Scan for the cell matching the given text and deliver its [x, y] coordinate at center. 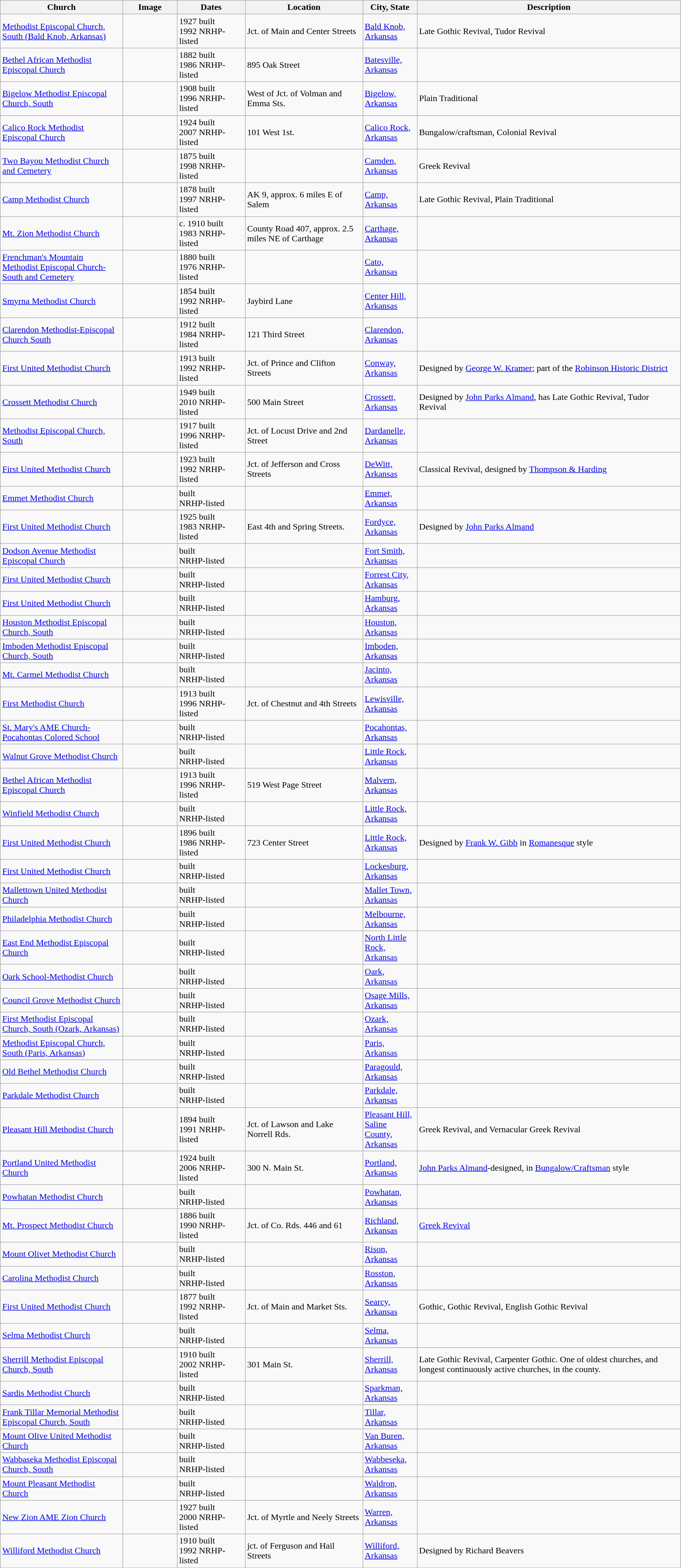
Clarendon Methodist-Episcopal Church South [62, 334]
101 West 1st. [304, 132]
Houston, Arkansas [390, 627]
Mt. Carmel Methodist Church [62, 675]
Fort Smith, Arkansas [390, 556]
Forrest City, Arkansas [390, 579]
Sardis Methodist Church [62, 1393]
519 West Page Street [304, 785]
Crossett Methodist Church [62, 402]
Designed by George W. Kramer; part of the Robinson Historic District [549, 368]
Paris, Arkansas [390, 1048]
Jct. of Jefferson and Cross Streets [304, 469]
East End Methodist Episcopal Church [62, 948]
Hamburg, Arkansas [390, 603]
Emmet Methodist Church [62, 498]
Methodist Episcopal Church, South (Bald Knob, Arkansas) [62, 31]
Emmet, Arkansas [390, 498]
Cato, Arkansas [390, 267]
500 Main Street [304, 402]
Mallettown United Methodist Church [62, 895]
1875 built1998 NRHP-listed [211, 166]
Melbourne, Arkansas [390, 919]
Bungalow/craftsman, Colonial Revival [549, 132]
New Zion AME Zion Church [62, 1517]
Powhatan, Arkansas [390, 1197]
Batesville, Arkansas [390, 65]
1925 built1983 NRHP-listed [211, 527]
Lewisville, Arkansas [390, 703]
Camden, Arkansas [390, 166]
301 Main St. [304, 1364]
1878 built1997 NRHP-listed [211, 200]
Jct. of Myrtle and Neely Streets [304, 1517]
Conway, Arkansas [390, 368]
1880 built1976 NRHP-listed [211, 267]
Warren, Arkansas [390, 1517]
Pleasant Hill, Saline County, Arkansas [390, 1129]
Houston Methodist Episcopal Church, South [62, 627]
Searcy, Arkansas [390, 1307]
Location [304, 7]
AK 9, approx. 6 miles E of Salem [304, 200]
Church [62, 7]
John Parks Almand-designed, in Bungalow/Craftsman style [549, 1168]
Crossett, Arkansas [390, 402]
St. Mary's AME Church-Pocahontas Colored School [62, 732]
Rosston, Arkansas [390, 1278]
Bigelow Methodist Episcopal Church, South [62, 99]
North Little Rock, Arkansas [390, 948]
Designed by Frank W. Gibb in Romanesque style [549, 842]
Rison, Arkansas [390, 1254]
Walnut Grove Methodist Church [62, 756]
Council Grove Methodist Church [62, 1000]
Image [150, 7]
Jct. of Locust Drive and 2nd Street [304, 436]
Greek Revival, and Vernacular Greek Revival [549, 1129]
Sherrill, Arkansas [390, 1364]
Methodist Episcopal Church, South [62, 436]
Frenchman's Mountain Methodist Episcopal Church-South and Cemetery [62, 267]
1877 built1992 NRHP-listed [211, 1307]
Dates [211, 7]
Old Bethel Methodist Church [62, 1071]
Jct. of Lawson and Lake Norrell Rds. [304, 1129]
1886 built1990 NRHP-listed [211, 1225]
1854 built1992 NRHP-listed [211, 301]
Jacinto, Arkansas [390, 675]
Imboden Methodist Episcopal Church, South [62, 651]
Camp Methodist Church [62, 200]
Dodson Avenue Methodist Episcopal Church [62, 556]
895 Oak Street [304, 65]
Jct. of Main and Center Streets [304, 31]
Mount Pleasant Methodist Church [62, 1488]
Center Hill, Arkansas [390, 301]
Powhatan Methodist Church [62, 1197]
Parkdale, Arkansas [390, 1096]
1927 built2000 NRHP-listed [211, 1517]
300 N. Main St. [304, 1168]
Carolina Methodist Church [62, 1278]
Mt. Prospect Methodist Church [62, 1225]
Van Buren, Arkansas [390, 1441]
Two Bayou Methodist Church and Cemetery [62, 166]
Camp, Arkansas [390, 200]
Selma, Arkansas [390, 1336]
West of Jct. of Volman and Emma Sts. [304, 99]
Plain Traditional [549, 99]
1924 built2007 NRHP-listed [211, 132]
1910 built1992 NRHP-listed [211, 1551]
Pleasant Hill Methodist Church [62, 1129]
Bald Knob, Arkansas [390, 31]
Ozark, Arkansas [390, 1024]
Pocahontas, Arkansas [390, 732]
Bigelow, Arkansas [390, 99]
Dardanelle, Arkansas [390, 436]
Jct. of Prince and Clifton Streets [304, 368]
Jct. of Main and Market Sts. [304, 1307]
c. 1910 built1983 NRHP-listed [211, 233]
Late Gothic Revival, Carpenter Gothic. One of oldest churches, and longest continuously active churches, in the county. [549, 1364]
Description [549, 7]
Wabbeseka, Arkansas [390, 1465]
Smyrna Methodist Church [62, 301]
Designed by Richard Beavers [549, 1551]
Tillar, Arkansas [390, 1417]
Jaybird Lane [304, 301]
DeWitt, Arkansas [390, 469]
121 Third Street [304, 334]
1910 built2002 NRHP-listed [211, 1364]
Sherrill Methodist Episcopal Church, South [62, 1364]
First Methodist Episcopal Church, South (Ozark, Arkansas) [62, 1024]
Philadelphia Methodist Church [62, 919]
Late Gothic Revival, Tudor Revival [549, 31]
Methodist Episcopal Church, South (Paris, Arkansas) [62, 1048]
1896 built1986 NRHP-listed [211, 842]
1894 built1991 NRHP-listed [211, 1129]
1917 built1996 NRHP-listed [211, 436]
Portland United Methodist Church [62, 1168]
1908 built1996 NRHP-listed [211, 99]
1882 built1986 NRHP-listed [211, 65]
1927 built1992 NRHP-listed [211, 31]
Winfield Methodist Church [62, 814]
Malvern, Arkansas [390, 785]
Oark, Arkansas [390, 976]
Lockesburg, Arkansas [390, 872]
Jct. of Co. Rds. 446 and 61 [304, 1225]
Imboden, Arkansas [390, 651]
1912 built1984 NRHP-listed [211, 334]
Frank Tillar Memorial Methodist Episcopal Church, South [62, 1417]
jct. of Ferguson and Hail Streets [304, 1551]
Late Gothic Revival, Plain Traditional [549, 200]
Clarendon, Arkansas [390, 334]
First Methodist Church [62, 703]
County Road 407, approx. 2.5 miles NE of Carthage [304, 233]
Fordyce, Arkansas [390, 527]
Selma Methodist Church [62, 1336]
Osage Mills, Arkansas [390, 1000]
1949 built2010 NRHP-listed [211, 402]
Williford Methodist Church [62, 1551]
Mt. Zion Methodist Church [62, 233]
Mount Olive United Methodist Church [62, 1441]
Classical Revival, designed by Thompson & Harding [549, 469]
Parkdale Methodist Church [62, 1096]
1923 built1992 NRHP-listed [211, 469]
Sparkman, Arkansas [390, 1393]
Richland, Arkansas [390, 1225]
Gothic, Gothic Revival, English Gothic Revival [549, 1307]
Calico Rock Methodist Episcopal Church [62, 132]
Paragould, Arkansas [390, 1071]
Wabbaseka Methodist Episcopal Church, South [62, 1465]
Calico Rock, Arkansas [390, 132]
Portland, Arkansas [390, 1168]
Oark School-Methodist Church [62, 976]
Waldron, Arkansas [390, 1488]
Mallet Town, Arkansas [390, 895]
Designed by John Parks Almand, has Late Gothic Revival, Tudor Revival [549, 402]
Williford, Arkansas [390, 1551]
1924 built2006 NRHP-listed [211, 1168]
Mount Olivet Methodist Church [62, 1254]
Jct. of Chestnut and 4th Streets [304, 703]
1913 built1992 NRHP-listed [211, 368]
City, State [390, 7]
Designed by John Parks Almand [549, 527]
Carthage, Arkansas [390, 233]
East 4th and Spring Streets. [304, 527]
723 Center Street [304, 842]
